Scan for the cell matching the given text and deliver its [X, Y] coordinate at center. 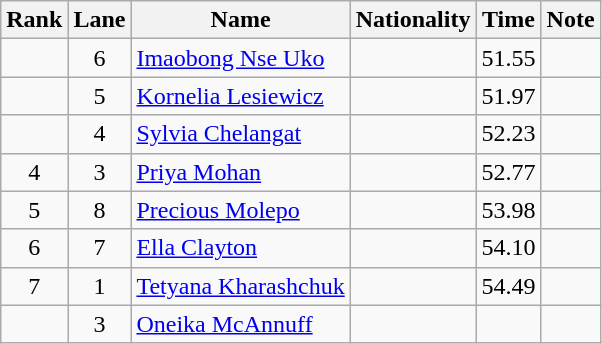
Precious Molepo [240, 210]
Kornelia Lesiewicz [240, 96]
Sylvia Chelangat [240, 134]
52.77 [508, 172]
Imaobong Nse Uko [240, 58]
51.97 [508, 96]
8 [100, 210]
Note [570, 20]
53.98 [508, 210]
Lane [100, 20]
Rank [34, 20]
Priya Mohan [240, 172]
Tetyana Kharashchuk [240, 286]
52.23 [508, 134]
54.10 [508, 248]
51.55 [508, 58]
Oneika McAnnuff [240, 324]
Time [508, 20]
Ella Clayton [240, 248]
Name [240, 20]
Nationality [413, 20]
54.49 [508, 286]
1 [100, 286]
